From the cell containing the given text, extract its center point as (X, Y) coordinate. 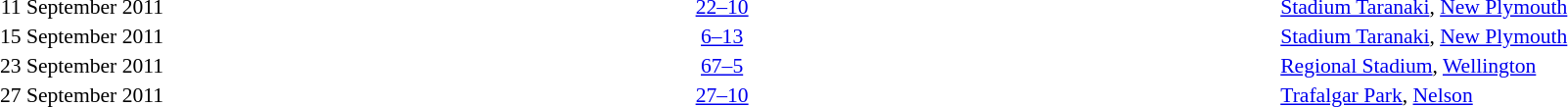
67–5 (722, 66)
6–13 (722, 36)
